For the text-containing cell, return its midpoint in [x, y] coordinate format. 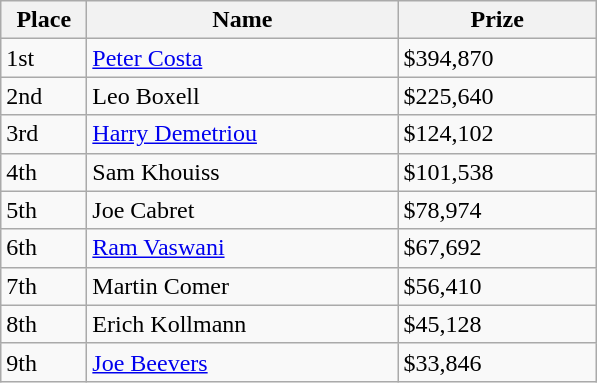
4th [44, 172]
Leo Boxell [242, 96]
$33,846 [498, 362]
Prize [498, 20]
Joe Cabret [242, 210]
Harry Demetriou [242, 134]
$56,410 [498, 286]
Joe Beevers [242, 362]
5th [44, 210]
$45,128 [498, 324]
Ram Vaswani [242, 248]
2nd [44, 96]
7th [44, 286]
$394,870 [498, 58]
3rd [44, 134]
Place [44, 20]
8th [44, 324]
1st [44, 58]
Name [242, 20]
$67,692 [498, 248]
Martin Comer [242, 286]
6th [44, 248]
$225,640 [498, 96]
Sam Khouiss [242, 172]
$124,102 [498, 134]
Erich Kollmann [242, 324]
$101,538 [498, 172]
Peter Costa [242, 58]
9th [44, 362]
$78,974 [498, 210]
